Output the (X, Y) coordinate of the center of the cell containing the given text.  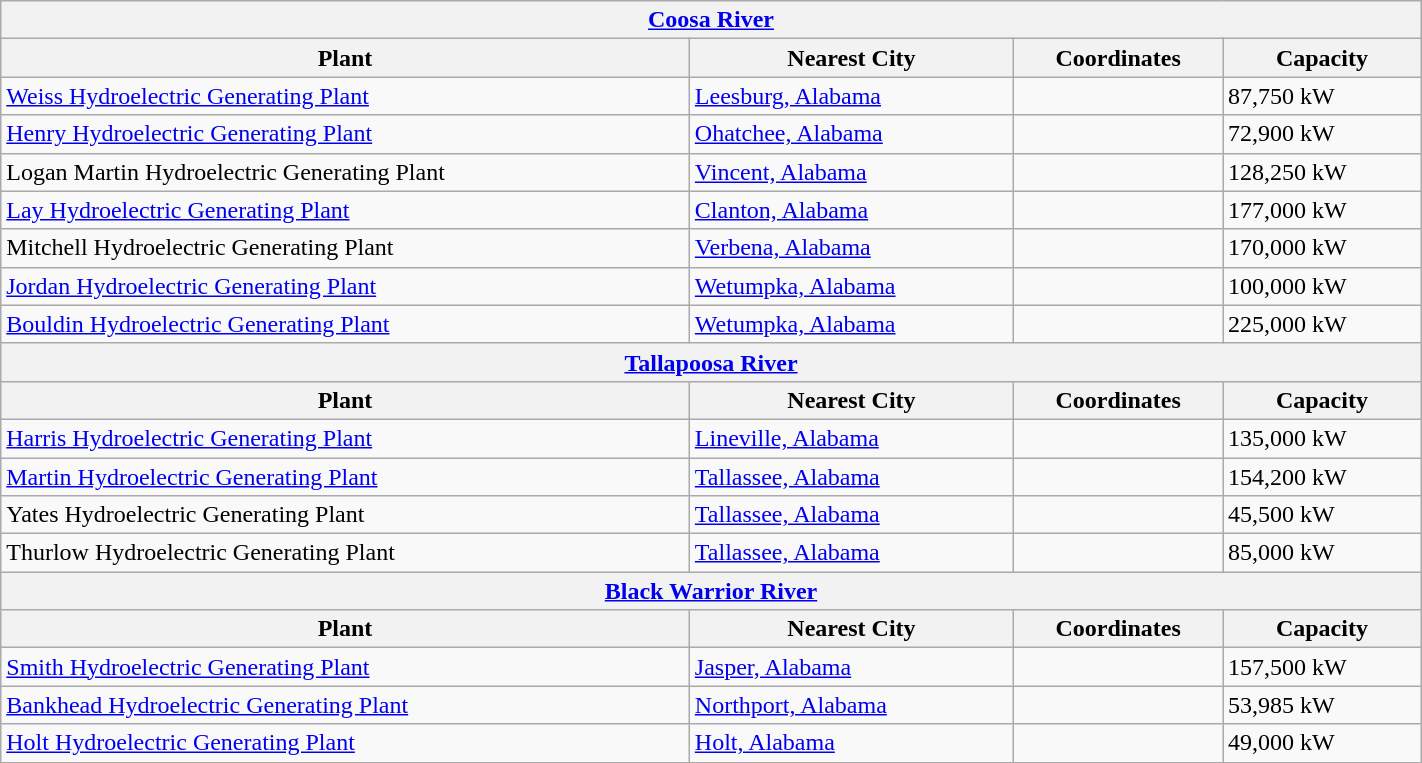
Ohatchee, Alabama (851, 134)
154,200 kW (1322, 477)
49,000 kW (1322, 743)
Black Warrior River (711, 591)
Lay Hydroelectric Generating Plant (346, 210)
135,000 kW (1322, 438)
53,985 kW (1322, 705)
Verbena, Alabama (851, 248)
170,000 kW (1322, 248)
100,000 kW (1322, 286)
72,900 kW (1322, 134)
Smith Hydroelectric Generating Plant (346, 667)
Weiss Hydroelectric Generating Plant (346, 96)
Logan Martin Hydroelectric Generating Plant (346, 172)
45,500 kW (1322, 515)
Holt Hydroelectric Generating Plant (346, 743)
Vincent, Alabama (851, 172)
Leesburg, Alabama (851, 96)
Bouldin Hydroelectric Generating Plant (346, 324)
225,000 kW (1322, 324)
87,750 kW (1322, 96)
Yates Hydroelectric Generating Plant (346, 515)
Clanton, Alabama (851, 210)
Northport, Alabama (851, 705)
85,000 kW (1322, 553)
177,000 kW (1322, 210)
157,500 kW (1322, 667)
Coosa River (711, 20)
Thurlow Hydroelectric Generating Plant (346, 553)
Harris Hydroelectric Generating Plant (346, 438)
Jordan Hydroelectric Generating Plant (346, 286)
Jasper, Alabama (851, 667)
Holt, Alabama (851, 743)
Henry Hydroelectric Generating Plant (346, 134)
Martin Hydroelectric Generating Plant (346, 477)
Bankhead Hydroelectric Generating Plant (346, 705)
Mitchell Hydroelectric Generating Plant (346, 248)
Lineville, Alabama (851, 438)
128,250 kW (1322, 172)
Tallapoosa River (711, 362)
